Scan for the cell matching the given text and deliver its (x, y) coordinate at center. 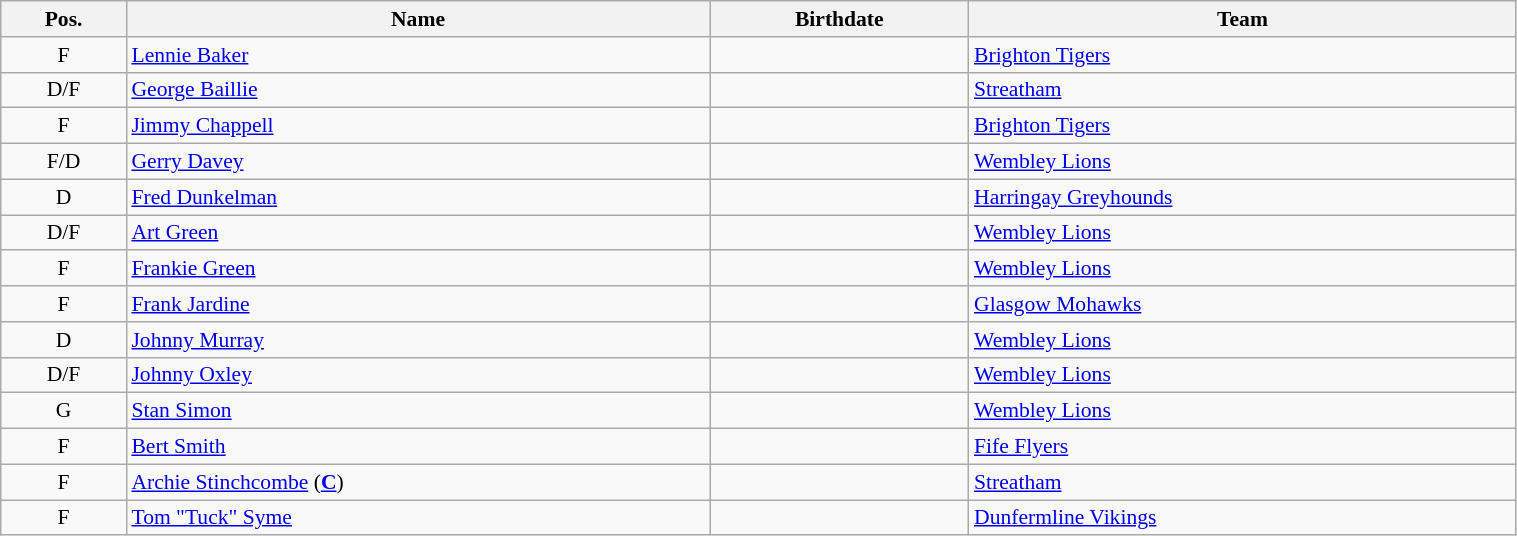
Birthdate (840, 19)
Name (418, 19)
Bert Smith (418, 447)
Archie Stinchcombe (C) (418, 482)
Dunfermline Vikings (1242, 518)
Jimmy Chappell (418, 126)
Fife Flyers (1242, 447)
Johnny Oxley (418, 375)
Gerry Davey (418, 162)
Glasgow Mohawks (1242, 304)
Tom "Tuck" Syme (418, 518)
Team (1242, 19)
Johnny Murray (418, 340)
Stan Simon (418, 411)
Harringay Greyhounds (1242, 197)
Pos. (64, 19)
Frankie Green (418, 269)
Frank Jardine (418, 304)
Art Green (418, 233)
Fred Dunkelman (418, 197)
Lennie Baker (418, 55)
G (64, 411)
George Baillie (418, 90)
F/D (64, 162)
